Return the [x, y] coordinate for the center point of the cell that contains the specified text.  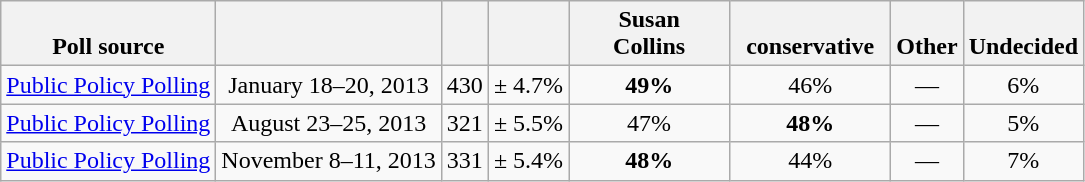
SusanCollins [650, 34]
321 [464, 123]
49% [650, 85]
± 4.7% [528, 85]
January 18–20, 2013 [328, 85]
44% [810, 161]
331 [464, 161]
conservative [810, 34]
Other [927, 34]
± 5.4% [528, 161]
November 8–11, 2013 [328, 161]
430 [464, 85]
± 5.5% [528, 123]
Poll source [108, 34]
7% [1023, 161]
Undecided [1023, 34]
6% [1023, 85]
47% [650, 123]
August 23–25, 2013 [328, 123]
46% [810, 85]
5% [1023, 123]
